Scan for the cell matching the given text and deliver its [X, Y] coordinate at center. 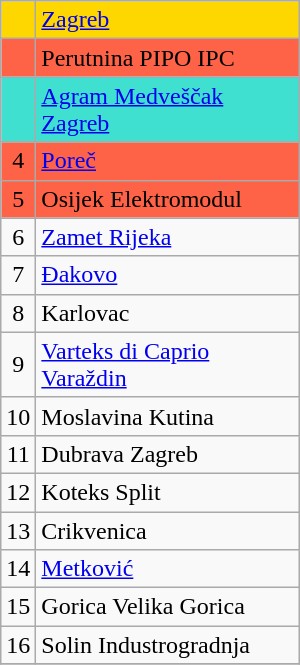
12 [18, 492]
13 [18, 531]
5 [18, 199]
8 [18, 313]
Osijek Elektromodul [168, 199]
15 [18, 607]
7 [18, 275]
Agram Medveščak Zagreb [168, 110]
Metković [168, 569]
14 [18, 569]
16 [18, 645]
Zamet Rijeka [168, 237]
Zagreb [168, 20]
Gorica Velika Gorica [168, 607]
Solin Industrogradnja [168, 645]
Crikvenica [168, 531]
Koteks Split [168, 492]
9 [18, 364]
6 [18, 237]
Moslavina Kutina [168, 416]
Đakovo [168, 275]
Poreč [168, 161]
Dubrava Zagreb [168, 454]
Varteks di Caprio Varaždin [168, 364]
4 [18, 161]
Perutnina PIPO IPC [168, 58]
10 [18, 416]
Karlovac [168, 313]
11 [18, 454]
